Scan for the cell matching the given text and deliver its [X, Y] coordinate at center. 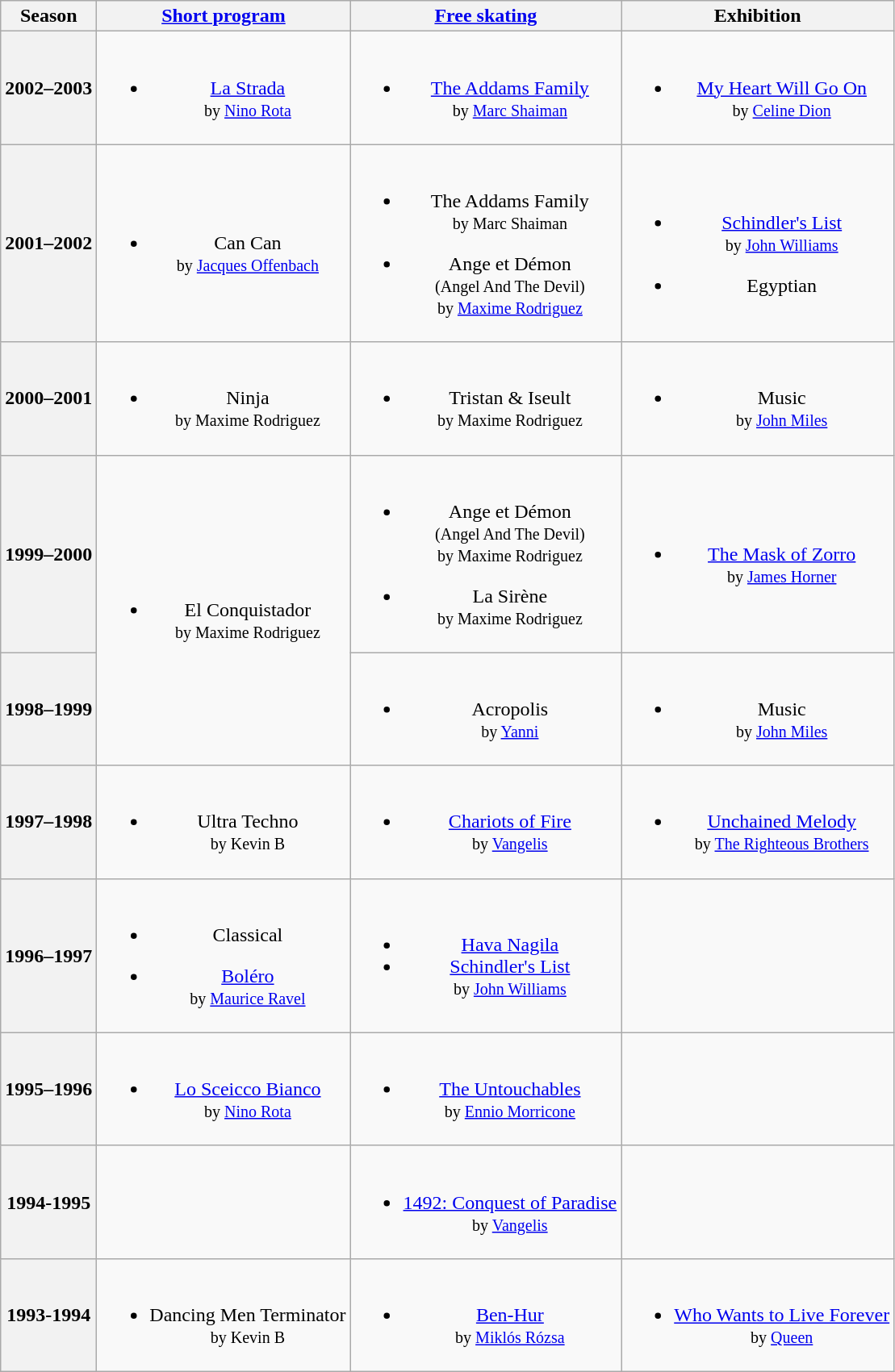
1995–1996 [48, 1089]
Ben-Hur by Miklós Rózsa [486, 1315]
1996–1997 [48, 955]
The Untouchables by Ennio Morricone [486, 1089]
1492: Conquest of Paradise by Vangelis [486, 1202]
1994-1995 [48, 1202]
Season [48, 16]
2000–2001 [48, 398]
Tristan & Iseult by Maxime Rodriguez [486, 398]
Short program [224, 16]
1993-1994 [48, 1315]
1997–1998 [48, 822]
2002–2003 [48, 88]
Ultra Techno by Kevin B [224, 822]
1998–1999 [48, 709]
Free skating [486, 16]
Exhibition [758, 16]
The Mask of Zorro by James Horner [758, 553]
Acropolis by Yanni [486, 709]
Chariots of Fire by Vangelis [486, 822]
Hava NagilaSchindler's List by John Williams [486, 955]
My Heart Will Go On by Celine Dion [758, 88]
Ange et Démon (Angel And The Devil) by Maxime Rodriguez La Sirène by Maxime Rodriguez [486, 553]
Dancing Men Terminator by Kevin B [224, 1315]
ClassicalBoléro by Maurice Ravel [224, 955]
El Conquistador by Maxime Rodriguez [224, 610]
2001–2002 [48, 244]
Lo Sceicco Bianco by Nino Rota [224, 1089]
1999–2000 [48, 553]
The Addams Family by Marc Shaiman Ange et Démon (Angel And The Devil) by Maxime Rodriguez [486, 244]
The Addams Family by Marc Shaiman [486, 88]
Schindler's List by John Williams Egyptian [758, 244]
Who Wants to Live Forever by Queen [758, 1315]
Can Can by Jacques Offenbach [224, 244]
Ninja by Maxime Rodriguez [224, 398]
La Strada by Nino Rota [224, 88]
Unchained Melody by The Righteous Brothers [758, 822]
